Return (x, y) of the center of cell containing provided text 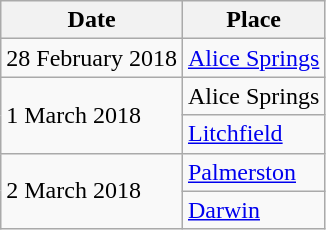
28 February 2018 (92, 58)
Palmerston (253, 172)
Date (92, 20)
1 March 2018 (92, 115)
Darwin (253, 210)
Litchfield (253, 134)
2 March 2018 (92, 191)
Place (253, 20)
